Provide the [X, Y] coordinate of the cell's center where the given text is located.  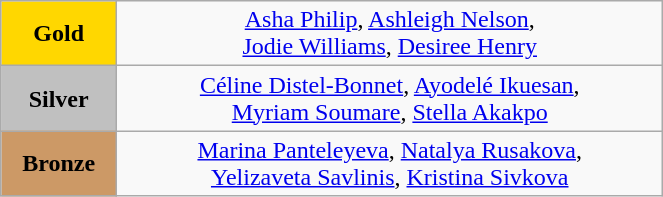
Asha Philip, Ashleigh Nelson, Jodie Williams, Desiree Henry [390, 34]
Marina Panteleyeva, Natalya Rusakova, Yelizaveta Savlinis, Kristina Sivkova [390, 164]
Céline Distel-Bonnet, Ayodelé Ikuesan, Myriam Soumare, Stella Akakpo [390, 98]
Gold [59, 34]
Bronze [59, 164]
Silver [59, 98]
